Detect which cell encompasses the target text, then output its (X, Y) center coordinate. 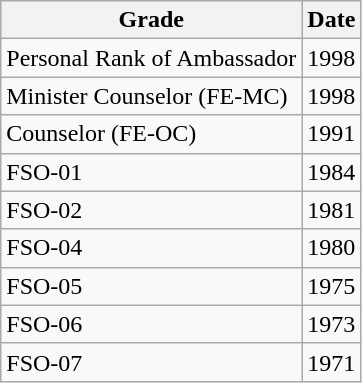
Counselor (FE-OC) (152, 134)
FSO-05 (152, 286)
1984 (332, 172)
1971 (332, 362)
FSO-01 (152, 172)
FSO-06 (152, 324)
FSO-04 (152, 248)
1991 (332, 134)
1973 (332, 324)
Date (332, 20)
1975 (332, 286)
Minister Counselor (FE-MC) (152, 96)
1980 (332, 248)
Grade (152, 20)
FSO-02 (152, 210)
FSO-07 (152, 362)
1981 (332, 210)
Personal Rank of Ambassador (152, 58)
